Determine the [X, Y] coordinate at the center of the cell enclosing the given text.  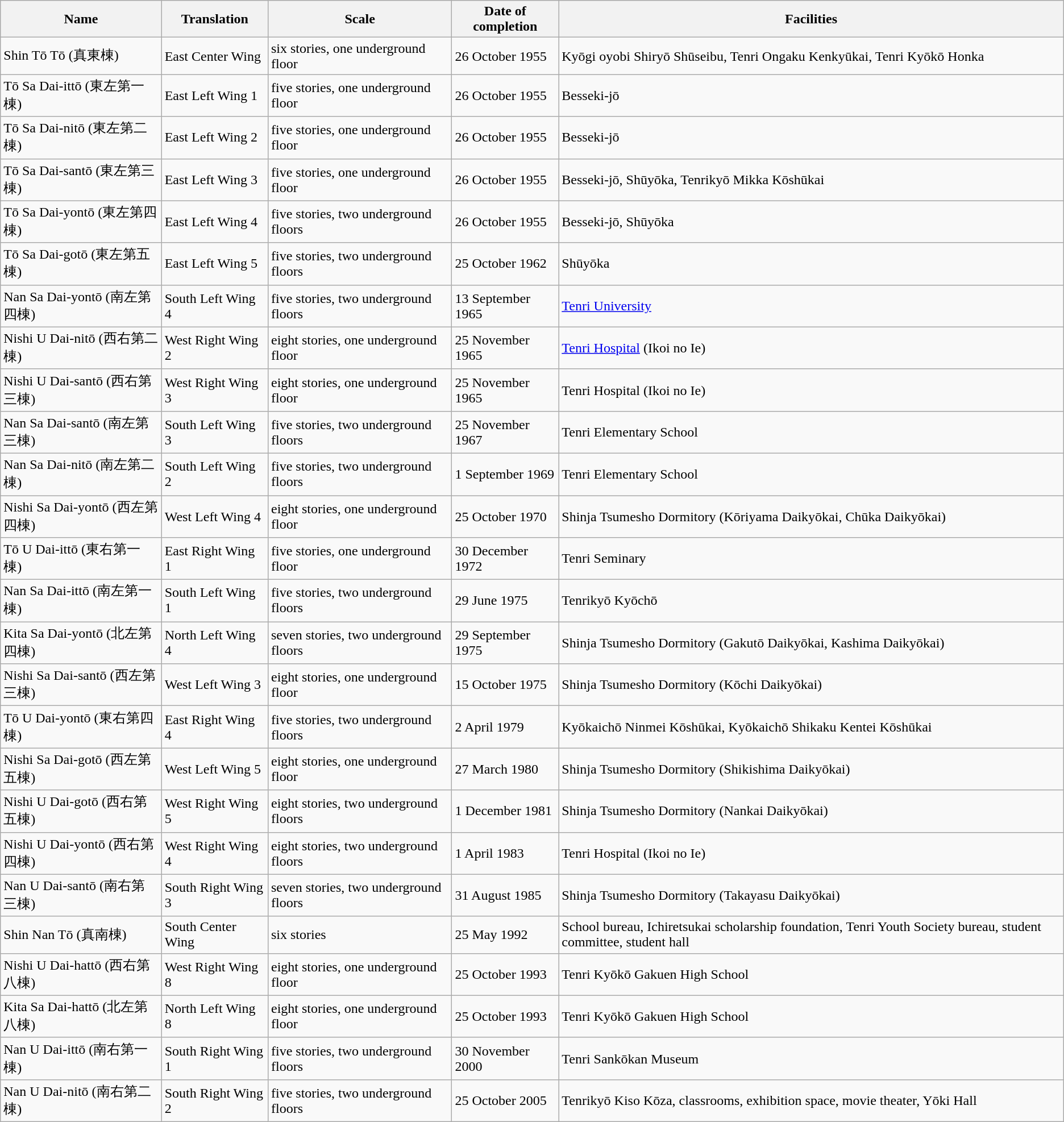
Nan U Dai-nitō (南右第二棟) [81, 1100]
25 May 1992 [505, 934]
25 November 1967 [505, 432]
Nishi U Dai-yontō (西右第四棟) [81, 853]
Nishi U Dai-hattō (西右第八棟) [81, 974]
Kita Sa Dai-hattō (北左第八棟) [81, 1016]
Shinja Tsumesho Dormitory (Kōriyama Daikyōkai, Chūka Daikyōkai) [811, 517]
School bureau, Ichiretsukai scholarship foundation, Tenri Youth Society bureau, student committee, student hall [811, 934]
30 November 2000 [505, 1058]
East Left Wing 3 [215, 180]
25 October 2005 [505, 1100]
Tō Sa Dai-ittō (東左第一棟) [81, 95]
27 March 1980 [505, 769]
Nan Sa Dai-yontō (南左第四棟) [81, 306]
29 June 1975 [505, 601]
Nan Sa Dai-santō (南左第三棟) [81, 432]
25 October 1970 [505, 517]
30 December 1972 [505, 559]
North Left Wing 4 [215, 643]
Nan U Dai-ittō (南右第一棟) [81, 1058]
Nishi Sa Dai-gotō (西左第五棟) [81, 769]
31 August 1985 [505, 895]
Tenri Sankōkan Museum [811, 1058]
East Left Wing 5 [215, 264]
Kyōgi oyobi Shiryō Shūseibu, Tenri Ongaku Kenkyūkai, Tenri Kyōkō Honka [811, 56]
Kyōkaichō Ninmei Kōshūkai, Kyōkaichō Shikaku Kentei Kōshūkai [811, 727]
Nishi U Dai-nitō (西右第二棟) [81, 348]
Nishi Sa Dai-yontō (西左第四棟) [81, 517]
Tō U Dai-yontō (東右第四棟) [81, 727]
29 September 1975 [505, 643]
East Right Wing 4 [215, 727]
1 December 1981 [505, 811]
Nan U Dai-santō (南右第三棟) [81, 895]
South Right Wing 3 [215, 895]
East Left Wing 2 [215, 138]
Translation [215, 19]
13 September 1965 [505, 306]
South Right Wing 1 [215, 1058]
East Left Wing 1 [215, 95]
West Right Wing 3 [215, 390]
Facilities [811, 19]
East Center Wing [215, 56]
South Left Wing 2 [215, 474]
Tō Sa Dai-nitō (東左第二棟) [81, 138]
Besseki-jō, Shūyōka, Tenrikyō Mikka Kōshūkai [811, 180]
Scale [359, 19]
East Right Wing 1 [215, 559]
Nishi U Dai-santō (西右第三棟) [81, 390]
Nan Sa Dai-ittō (南左第一棟) [81, 601]
Tenrikyō Kyōchō [811, 601]
East Left Wing 4 [215, 222]
Nishi U Dai-gotō (西右第五棟) [81, 811]
West Right Wing 8 [215, 974]
West Left Wing 4 [215, 517]
West Right Wing 5 [215, 811]
Shin Tō Tō (真東棟) [81, 56]
Nishi Sa Dai-santō (西左第三棟) [81, 685]
Shinja Tsumesho Dormitory (Takayasu Daikyōkai) [811, 895]
Tō U Dai-ittō (東右第一棟) [81, 559]
Shinja Tsumesho Dormitory (Kōchi Daikyōkai) [811, 685]
South Left Wing 1 [215, 601]
Tenri University [811, 306]
1 April 1983 [505, 853]
West Left Wing 5 [215, 769]
Tō Sa Dai-santō (東左第三棟) [81, 180]
six stories [359, 934]
15 October 1975 [505, 685]
North Left Wing 8 [215, 1016]
Tō Sa Dai-yontō (東左第四棟) [81, 222]
Tō Sa Dai-gotō (東左第五棟) [81, 264]
Tenri Seminary [811, 559]
Besseki-jō, Shūyōka [811, 222]
Tenrikyō Kiso Kōza, classrooms, exhibition space, movie theater, Yōki Hall [811, 1100]
Shinja Tsumesho Dormitory (Gakutō Daikyōkai, Kashima Daikyōkai) [811, 643]
Kita Sa Dai-yontō (北左第四棟) [81, 643]
South Right Wing 2 [215, 1100]
25 October 1962 [505, 264]
West Right Wing 4 [215, 853]
South Left Wing 4 [215, 306]
2 April 1979 [505, 727]
Date of completion [505, 19]
West Right Wing 2 [215, 348]
West Left Wing 3 [215, 685]
South Left Wing 3 [215, 432]
1 September 1969 [505, 474]
South Center Wing [215, 934]
Shinja Tsumesho Dormitory (Shikishima Daikyōkai) [811, 769]
Shūyōka [811, 264]
six stories, one underground floor [359, 56]
Name [81, 19]
Shin Nan Tō (真南棟) [81, 934]
Nan Sa Dai-nitō (南左第二棟) [81, 474]
Shinja Tsumesho Dormitory (Nankai Daikyōkai) [811, 811]
